Return the (X, Y) coordinate for the center point of the cell that contains the specified text.  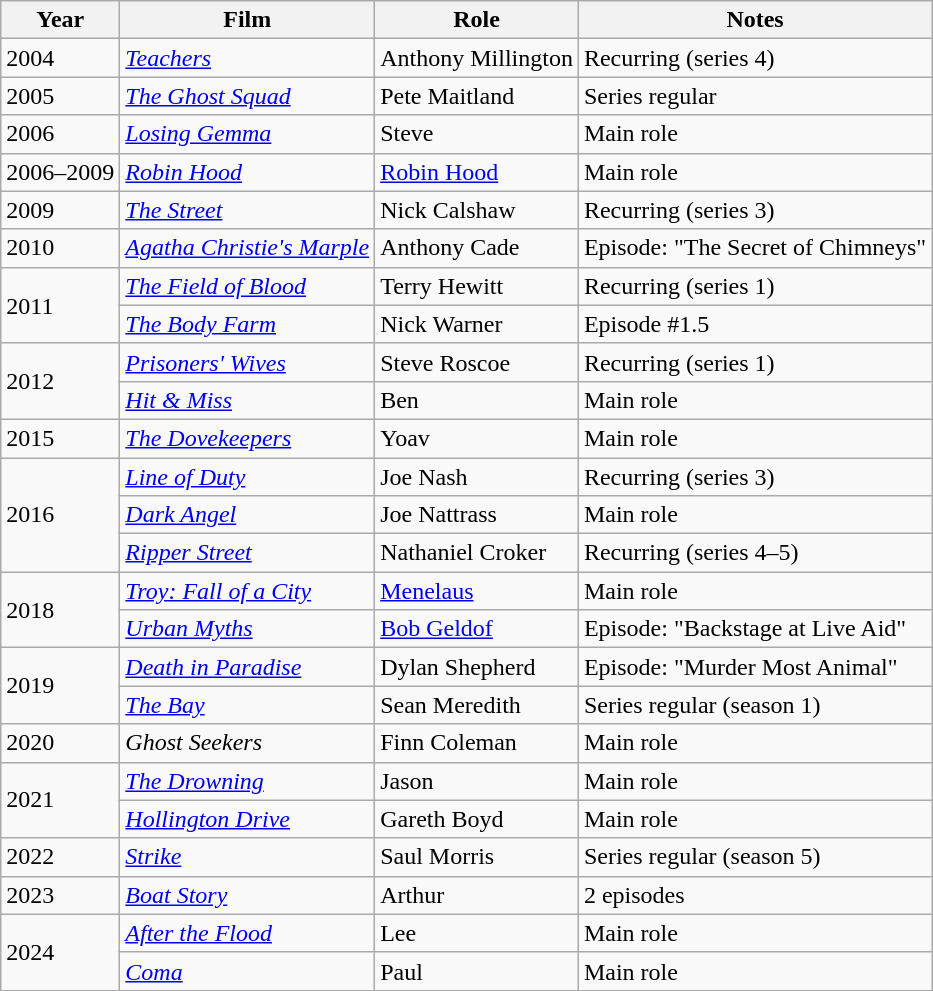
Role (477, 20)
The Body Farm (248, 324)
Jason (477, 781)
Losing Gemma (248, 134)
Prisoners' Wives (248, 362)
2016 (60, 515)
2 episodes (754, 895)
Lee (477, 933)
Recurring (series 4–5) (754, 553)
Series regular (season 1) (754, 705)
Anthony Millington (477, 58)
2009 (60, 210)
2006–2009 (60, 172)
The Bay (248, 705)
The Dovekeepers (248, 438)
Nick Warner (477, 324)
Year (60, 20)
Ben (477, 400)
Bob Geldof (477, 629)
2021 (60, 800)
Joe Nattrass (477, 515)
Line of Duty (248, 477)
2019 (60, 686)
Steve Roscoe (477, 362)
Steve (477, 134)
After the Flood (248, 933)
Series regular (season 5) (754, 857)
2023 (60, 895)
Urban Myths (248, 629)
Episode: "The Secret of Chimneys" (754, 248)
Ripper Street (248, 553)
2011 (60, 305)
Sean Meredith (477, 705)
2018 (60, 610)
Pete Maitland (477, 96)
The Street (248, 210)
Teachers (248, 58)
2004 (60, 58)
Episode: "Murder Most Animal" (754, 667)
2022 (60, 857)
2015 (60, 438)
2024 (60, 952)
The Drowning (248, 781)
The Field of Blood (248, 286)
Yoav (477, 438)
Troy: Fall of a City (248, 591)
2005 (60, 96)
Joe Nash (477, 477)
Series regular (754, 96)
Dylan Shepherd (477, 667)
Finn Coleman (477, 743)
Arthur (477, 895)
Dark Angel (248, 515)
Nathaniel Croker (477, 553)
Saul Morris (477, 857)
Paul (477, 971)
Hit & Miss (248, 400)
Strike (248, 857)
Hollington Drive (248, 819)
Death in Paradise (248, 667)
Gareth Boyd (477, 819)
Recurring (series 4) (754, 58)
Terry Hewitt (477, 286)
The Ghost Squad (248, 96)
2006 (60, 134)
Agatha Christie's Marple (248, 248)
Film (248, 20)
Nick Calshaw (477, 210)
Ghost Seekers (248, 743)
Episode: "Backstage at Live Aid" (754, 629)
2012 (60, 381)
Coma (248, 971)
Notes (754, 20)
2010 (60, 248)
Episode #1.5 (754, 324)
Anthony Cade (477, 248)
2020 (60, 743)
Menelaus (477, 591)
Boat Story (248, 895)
